Scan for the cell matching the given text and deliver its (x, y) coordinate at center. 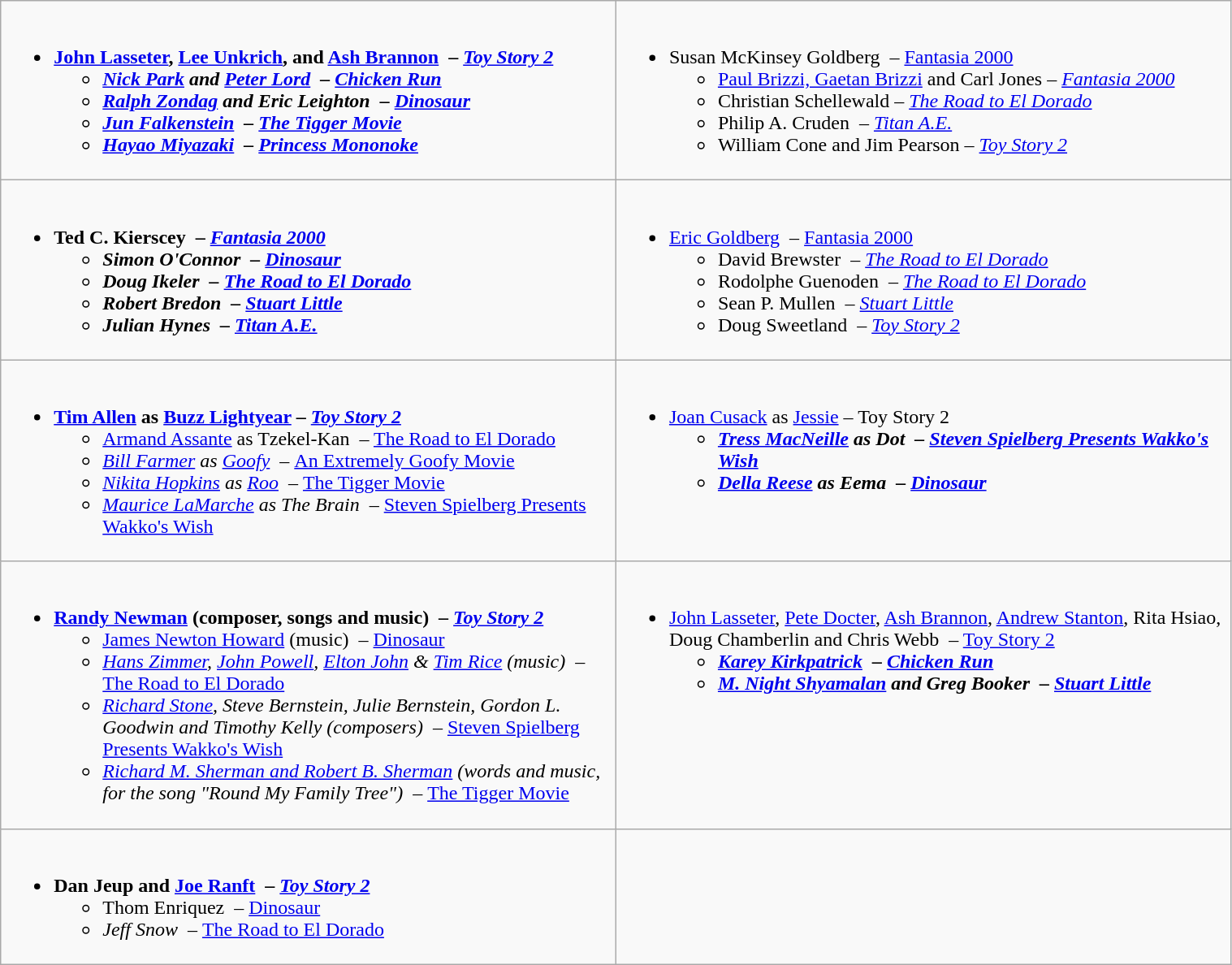
Ted C. Kierscey – Fantasia 2000Simon O'Connor – DinosaurDoug Ikeler – The Road to El DoradoRobert Bredon – Stuart LittleJulian Hynes – Titan A.E. (309, 270)
Joan Cusack as Jessie – Toy Story 2Tress MacNeille as Dot – Steven Spielberg Presents Wakko's WishDella Reese as Eema – Dinosaur (923, 461)
Dan Jeup and Joe Ranft – Toy Story 2Thom Enriquez – DinosaurJeff Snow – The Road to El Dorado (309, 897)
